Capture the cell that displays the provided text and extract its [x, y] central coordinate. 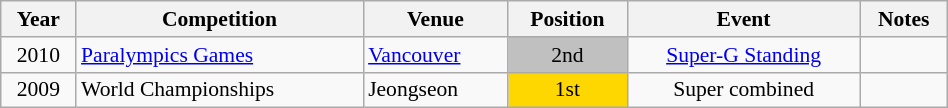
World Championships [220, 90]
Event [744, 19]
Position [568, 19]
Notes [904, 19]
Vancouver [436, 55]
Venue [436, 19]
1st [568, 90]
Jeongseon [436, 90]
Super combined [744, 90]
2010 [38, 55]
Super-G Standing [744, 55]
Competition [220, 19]
Year [38, 19]
2009 [38, 90]
Paralympics Games [220, 55]
2nd [568, 55]
